From the cell containing the given text, extract its center point as [X, Y] coordinate. 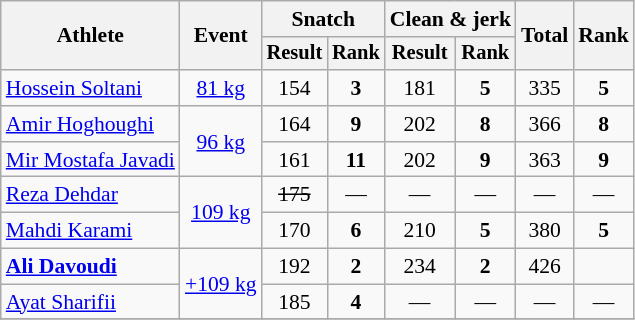
Event [221, 36]
185 [295, 302]
+109 kg [221, 284]
81 kg [221, 88]
164 [295, 124]
Amir Hoghoughi [90, 124]
Reza Dehdar [90, 195]
Mahdi Karami [90, 231]
Clean & jerk [450, 19]
96 kg [221, 142]
210 [420, 231]
181 [420, 88]
366 [544, 124]
109 kg [221, 212]
175 [295, 195]
Mir Mostafa Javadi [90, 160]
Hossein Soltani [90, 88]
170 [295, 231]
Ayat Sharifii [90, 302]
6 [356, 231]
3 [356, 88]
363 [544, 160]
426 [544, 267]
Snatch [324, 19]
234 [420, 267]
Athlete [90, 36]
4 [356, 302]
Ali Davoudi [90, 267]
11 [356, 160]
380 [544, 231]
161 [295, 160]
335 [544, 88]
Total [544, 36]
154 [295, 88]
192 [295, 267]
